Locate the cell with the specified text and output its (X, Y) center coordinate. 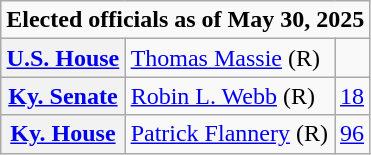
Robin L. Webb (R) (230, 96)
Elected officials as of May 30, 2025 (186, 20)
96 (352, 134)
Ky. Senate (63, 96)
Patrick Flannery (R) (230, 134)
U.S. House (63, 58)
18 (352, 96)
Ky. House (63, 134)
Thomas Massie (R) (230, 58)
